Return [X, Y] of the center of cell containing provided text 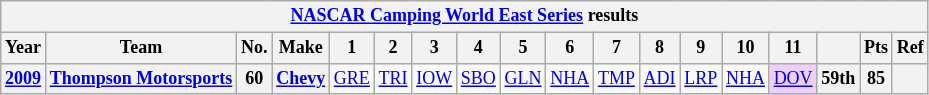
60 [254, 78]
5 [523, 48]
1 [352, 48]
Pts [876, 48]
6 [570, 48]
TRI [393, 78]
85 [876, 78]
ADI [660, 78]
IOW [434, 78]
DOV [793, 78]
10 [746, 48]
Ref [910, 48]
59th [838, 78]
LRP [701, 78]
SBO [479, 78]
7 [617, 48]
2009 [24, 78]
4 [479, 48]
Make [301, 48]
Chevy [301, 78]
8 [660, 48]
Thompson Motorsports [140, 78]
9 [701, 48]
11 [793, 48]
No. [254, 48]
TMP [617, 78]
GRE [352, 78]
Team [140, 48]
3 [434, 48]
NASCAR Camping World East Series results [464, 16]
Year [24, 48]
GLN [523, 78]
2 [393, 48]
